From the cell containing the given text, extract its center point as [X, Y] coordinate. 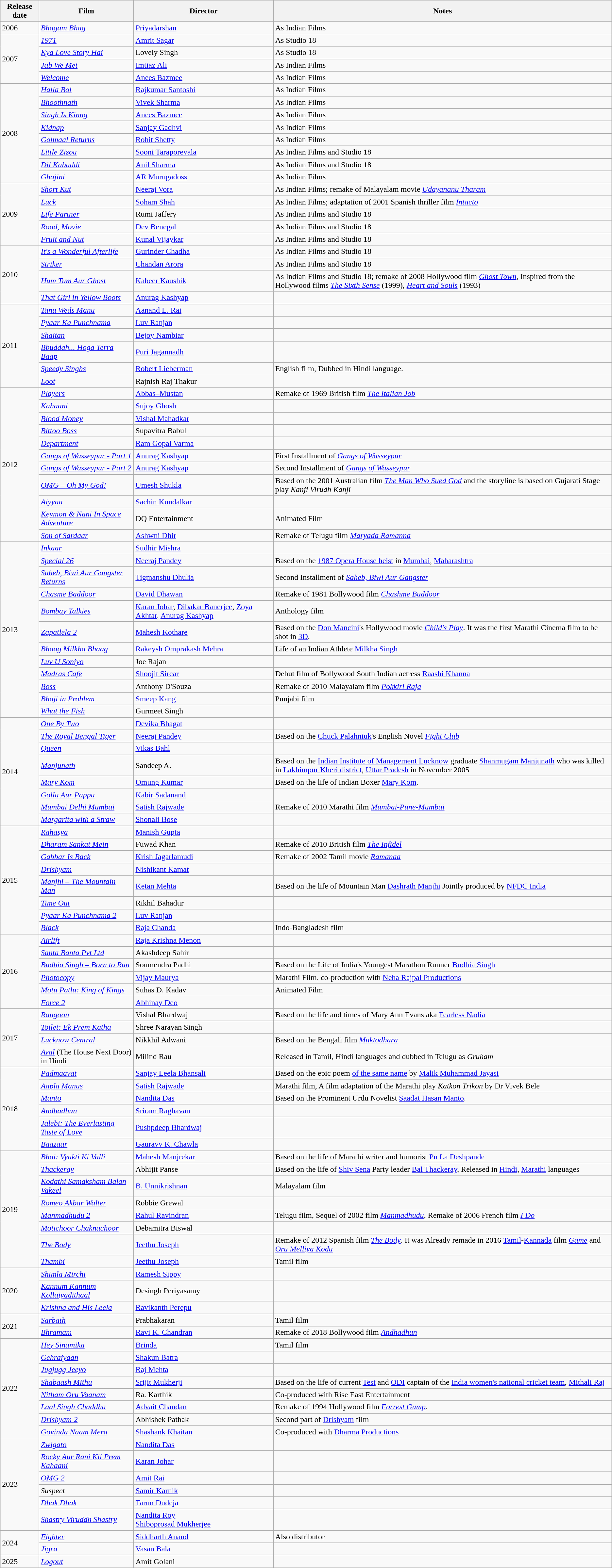
Pyaar Ka Punchnama 2 [86, 915]
That Girl in Yellow Boots [86, 298]
Bittoo Boss [86, 431]
Shastry Viruddh Shastry [86, 1520]
Aapla Manus [86, 1086]
Anil Sharma [203, 164]
Rakeysh Omprakash Mehra [203, 649]
Remake of 1994 Hollywood film Forrest Gump. [443, 1407]
Bbuddah... Hoga Terra Baap [86, 351]
Based on the life and times of Mary Ann Evans aka Fearless Nadia [443, 1015]
Tigmanshu Dhulia [203, 577]
Pyaar Ka Punchnama [86, 322]
Abhijit Panse [203, 1169]
Abbas–Mustan [203, 394]
2017 [20, 1037]
Karan Johar, Dibakar Banerjee, Zoya Akhtar, Anurag Kashyap [203, 611]
Raj Mehta [203, 1370]
Life Partner [86, 214]
Rajkumar Santoshi [203, 90]
Remake of Telugu film Maryada Ramanna [443, 535]
Robbie Grewal [203, 1203]
2010 [20, 274]
Kunal Vijaykar [203, 239]
Priyadarshan [203, 28]
2024 [20, 1543]
Ashwni Dhir [203, 535]
Based on the life of current Test and ODI captain of the India women's national cricket team, Mithali Raj [443, 1382]
Zapatlela 2 [86, 632]
First Installment of Gangs of Wasseypur [443, 456]
Second part of Drishyam film [443, 1419]
Based on the epic poem of the same name by Malik Muhammad Jayasi [443, 1073]
Smeep Kang [203, 699]
Abhinay Deo [203, 1002]
Karan Johar [203, 1461]
What the Fish [86, 711]
Force 2 [86, 1002]
Vasan Bala [203, 1549]
Remake of 2010 Marathi film Mumbai-Pune-Mumbai [443, 807]
Neeraj Vora [203, 189]
Govinda Naam Mera [86, 1432]
2011 [20, 346]
2023 [20, 1484]
Inkaar [86, 548]
2018 [20, 1109]
Gollu Aur Pappu [86, 794]
Dil Kabaddi [86, 164]
Gurmeet Singh [203, 711]
Debamitra Biswal [203, 1228]
Time Out [86, 903]
Black [86, 928]
Photocopy [86, 977]
Kahaani [86, 406]
One By Two [86, 724]
Shabaash Mithu [86, 1382]
Based on the life of Marathi writer and humorist Pu La Deshpande [443, 1157]
Little Zizou [86, 152]
Vishal Bhardwaj [203, 1015]
2019 [20, 1209]
The Royal Bengal Tiger [86, 736]
2016 [20, 971]
Rajnish Raj Thakur [203, 381]
It's a Wonderful Afterlife [86, 252]
Rumi Jaffery [203, 214]
Second Installment of Gangs of Wasseypur [443, 468]
Road, Movie [86, 227]
Ram Gopal Varma [203, 443]
Abhishek Pathak [203, 1419]
Nikkhil Adwani [203, 1040]
Thambi [86, 1261]
Robert Lieberman [203, 368]
Motichoor Chaknachoor [86, 1228]
English film, Dubbed in Hindi language. [443, 368]
Co-produced with Rise East Entertainment [443, 1395]
Aanand L. Rai [203, 310]
2009 [20, 214]
Shonali Bose [203, 819]
Suspect [86, 1491]
Supavitra Babul [203, 431]
Shoojit Sircar [203, 674]
Gehraiyaan [86, 1357]
Lucknow Central [86, 1040]
Jigra [86, 1549]
Jalebi: The Everlasting Taste of Love [86, 1128]
Jab We Met [86, 65]
2007 [20, 59]
Gangs of Wasseypur - Part 1 [86, 456]
Sanjay Gadhvi [203, 127]
Notes [443, 11]
Rikhil Bahadur [203, 903]
Hey Sinamika [86, 1345]
Marathi Film, co-production with Neha Rajpal Productions [443, 977]
Remake of 2002 Tamil movie Ramanaa [443, 857]
Imtiaz Ali [203, 65]
David Dhawan [203, 594]
Puri Jagannadh [203, 351]
Vikas Bahl [203, 748]
Gangs of Wasseypur - Part 2 [86, 468]
Hum Tum Aur Ghost [86, 281]
Sarbath [86, 1320]
Bombay Talkies [86, 611]
Mahesh Manjrekar [203, 1157]
Rahul Ravindran [203, 1215]
OMG – Oh My God! [86, 485]
Drishyam [86, 869]
Pushpdeep Bhardwaj [203, 1128]
Santa Banta Pvt Ltd [86, 953]
Padmaavat [86, 1073]
2025 [20, 1561]
Fuwad Khan [203, 844]
Anthony D'Souza [203, 686]
Ramesh Sippy [203, 1274]
Based on the Chuck Palahniuk's English Novel Fight Club [443, 736]
Loot [86, 381]
Based on the 2001 Australian film The Man Who Sued God and the storyline is based on Gujarati Stage play Kanji Virudh Kanji [443, 485]
2022 [20, 1388]
Kabeer Kaushik [203, 281]
Lovely Singh [203, 53]
Samir Karnik [203, 1491]
2015 [20, 880]
Manjunath [86, 765]
Dhak Dhak [86, 1503]
Milind Rau [203, 1056]
Mary Kom [86, 782]
Bhaag Milkha Bhaag [86, 649]
Release date [20, 11]
Romeo Akbar Walter [86, 1203]
Vijay Maurya [203, 977]
Tarun Dudeja [203, 1503]
Raja Krishna Menon [203, 940]
As Indian Films; adaptation of 2001 Spanish thriller film Intacto [443, 202]
Siddharth Anand [203, 1537]
Brinda [203, 1345]
Ghajini [86, 177]
OMG 2 [86, 1478]
Based on the life of Indian Boxer Mary Kom. [443, 782]
Sachin Kundalkar [203, 502]
Fruit and Nut [86, 239]
Short Kut [86, 189]
Shaitan [86, 335]
Indo-Bangladesh film [443, 928]
AR Murugadoss [203, 177]
Based on the life of Mountain Man Dashrath Manjhi Jointly produced by NFDC India [443, 886]
Soumendra Padhi [203, 965]
Debut film of Bollywood South Indian actress Raashi Khanna [443, 674]
Toilet: Ek Prem Katha [86, 1027]
Film [86, 11]
Umesh Shukla [203, 485]
Kannum Kannum Kollaiyadithaal [86, 1291]
Baazaar [86, 1144]
2020 [20, 1290]
Saheb, Biwi Aur Gangster Returns [86, 577]
Drishyam 2 [86, 1419]
Based on the Bengali film Muktodhara [443, 1040]
Ketan Mehta [203, 886]
1971 [86, 40]
Vivek Sharma [203, 102]
Nitham Oru Vaanam [86, 1395]
Boss [86, 686]
Co-produced with Dharma Productions [443, 1432]
Kya Love Story Hai [86, 53]
Remake of 1981 Bollywood film Chashme Buddoor [443, 594]
Margarita with a Straw [86, 819]
Second Installment of Saheb, Biwi Aur Gangster [443, 577]
Halla Bol [86, 90]
Advait Chandan [203, 1407]
Manto [86, 1098]
Budhia Singh – Born to Run [86, 965]
Devika Bhagat [203, 724]
Amrit Sagar [203, 40]
Rahasya [86, 832]
Amit Golani [203, 1561]
Chandan Arora [203, 264]
Mahesh Kothare [203, 632]
Bhaji in Problem [86, 699]
Luck [86, 202]
Marathi film, A film adaptation of the Marathi play Katkon Trikon by Dr Vivek Bele [443, 1086]
Bhramam [86, 1332]
Laal Singh Chaddha [86, 1407]
Kabir Sadanand [203, 794]
Logout [86, 1561]
Nandita RoyShiboprosad Mukherjee [203, 1520]
Sriram Raghavan [203, 1111]
Rangoon [86, 1015]
Ravi K. Chandran [203, 1332]
Suhas D. Kadav [203, 990]
2021 [20, 1326]
Based on the Life of India's Youngest Marathon Runner Budhia Singh [443, 965]
Players [86, 394]
Krish Jagarlamudi [203, 857]
Joe Rajan [203, 661]
Shree Narayan Singh [203, 1027]
Remake of 2018 Bollywood film Andhadhun [443, 1332]
Omung Kumar [203, 782]
Son of Sardaar [86, 535]
Manmadhudu 2 [86, 1215]
Soham Shah [203, 202]
Remake of 2010 British film The Infidel [443, 844]
Thackeray [86, 1169]
Airlift [86, 940]
Special 26 [86, 560]
Queen [86, 748]
Prabhakaran [203, 1320]
The Body [86, 1245]
Director [203, 11]
Motu Patlu: King of Kings [86, 990]
Amit Rai [203, 1478]
Bejoy Nambiar [203, 335]
Malayalam film [443, 1186]
Rocky Aur Rani Kii Prem Kahaani [86, 1461]
Striker [86, 264]
Department [86, 443]
Based on the Don Mancini's Hollywood movie Child's Play. It was the first Marathi Cinema film to be shot in 3D. [443, 632]
Dharam Sankat Mein [86, 844]
Manjhi – The Mountain Man [86, 886]
Released in Tamil, Hindi languages and dubbed in Telugu as Gruham [443, 1056]
Based on the 1987 Opera House heist in Mumbai, Maharashtra [443, 560]
Punjabi film [443, 699]
Tanu Weds Manu [86, 310]
As Indian Films; remake of Malayalam movie Udayananu Tharam [443, 189]
2008 [20, 133]
Shashank Khaitan [203, 1432]
Jugjugg Jeeyo [86, 1370]
Shakun Batra [203, 1357]
2013 [20, 629]
Bhai: Vyakti Ki Valli [86, 1157]
Telugu film, Sequel of 2002 film Manmadhudu, Remake of 2006 French film I Do [443, 1215]
Golmaal Returns [86, 139]
2012 [20, 465]
Mumbai Delhi Mumbai [86, 807]
Anthology film [443, 611]
Based on the Prominent Urdu Novelist Saadat Hasan Manto. [443, 1098]
Ravikanth Perepu [203, 1308]
Gauravv K. Chawla [203, 1144]
Nishikant Kamat [203, 869]
Madras Cafe [86, 674]
Bhoothnath [86, 102]
Aval (The House Next Door) in Hindi [86, 1056]
DQ Entertainment [203, 519]
Life of an Indian Athlete Milkha Singh [443, 649]
Blood Money [86, 418]
Singh Is Kinng [86, 115]
Chasme Baddoor [86, 594]
Vishal Mahadkar [203, 418]
Luv U Soniyo [86, 661]
Srijit Mukherji [203, 1382]
Also distributor [443, 1537]
Remake of 2010 Malayalam film Pokkiri Raja [443, 686]
Keymon & Nani In Space Adventure [86, 519]
Sandeep A. [203, 765]
Raja Chanda [203, 928]
Kodathi Samaksham Balan Vakeel [86, 1186]
Shimla Mirchi [86, 1274]
Andhadhun [86, 1111]
Based on the life of Shiv Sena Party leader Bal Thackeray, Released in Hindi, Marathi languages [443, 1169]
Kidnap [86, 127]
Sanjay Leela Bhansali [203, 1073]
Sudhir Mishra [203, 548]
2014 [20, 772]
Bhagam Bhag [86, 28]
Krishna and His Leela [86, 1308]
Rohit Shetty [203, 139]
Fighter [86, 1537]
Gurinder Chadha [203, 252]
Sujoy Ghosh [203, 406]
2006 [20, 28]
Sooni Taraporevala [203, 152]
Manish Gupta [203, 832]
Welcome [86, 77]
Dev Benegal [203, 227]
Remake of 1969 British film The Italian Job [443, 394]
Akashdeep Sahir [203, 953]
Speedy Singhs [86, 368]
Aiyyaa [86, 502]
Remake of 2012 Spanish film The Body. It was Already remade in 2016 Tamil-Kannada film Game and Oru Melliya Kodu [443, 1245]
Zwigato [86, 1444]
Gabbar Is Back [86, 857]
Desingh Periyasamy [203, 1291]
B. Unnikrishnan [203, 1186]
Ra. Karthik [203, 1395]
